Return the [X, Y] coordinate for the center point of the cell that contains the specified text.  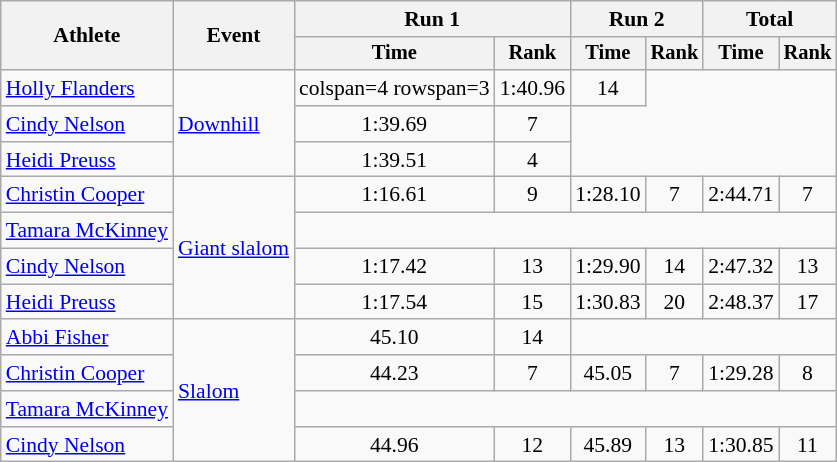
Total [770, 19]
2:48.37 [740, 302]
Athlete [87, 36]
45.05 [608, 373]
1:40.96 [532, 88]
9 [532, 195]
Holly Flanders [87, 88]
15 [532, 302]
20 [675, 302]
1:30.83 [608, 302]
1:17.42 [394, 267]
2:47.32 [740, 267]
8 [808, 373]
1:16.61 [394, 195]
1:17.54 [394, 302]
45.10 [394, 338]
Abbi Fisher [87, 338]
17 [808, 302]
colspan=4 rowspan=3 [394, 88]
4 [532, 160]
2:44.71 [740, 195]
1:29.28 [740, 373]
Slalom [234, 391]
Downhill [234, 124]
1:29.90 [608, 267]
Event [234, 36]
1:28.10 [608, 195]
1:39.69 [394, 124]
44.23 [394, 373]
1:39.51 [394, 160]
Run 2 [636, 19]
Giant slalom [234, 248]
Run 1 [432, 19]
